Find where the given text appears and provide that cell's center as (X, Y) coordinate. 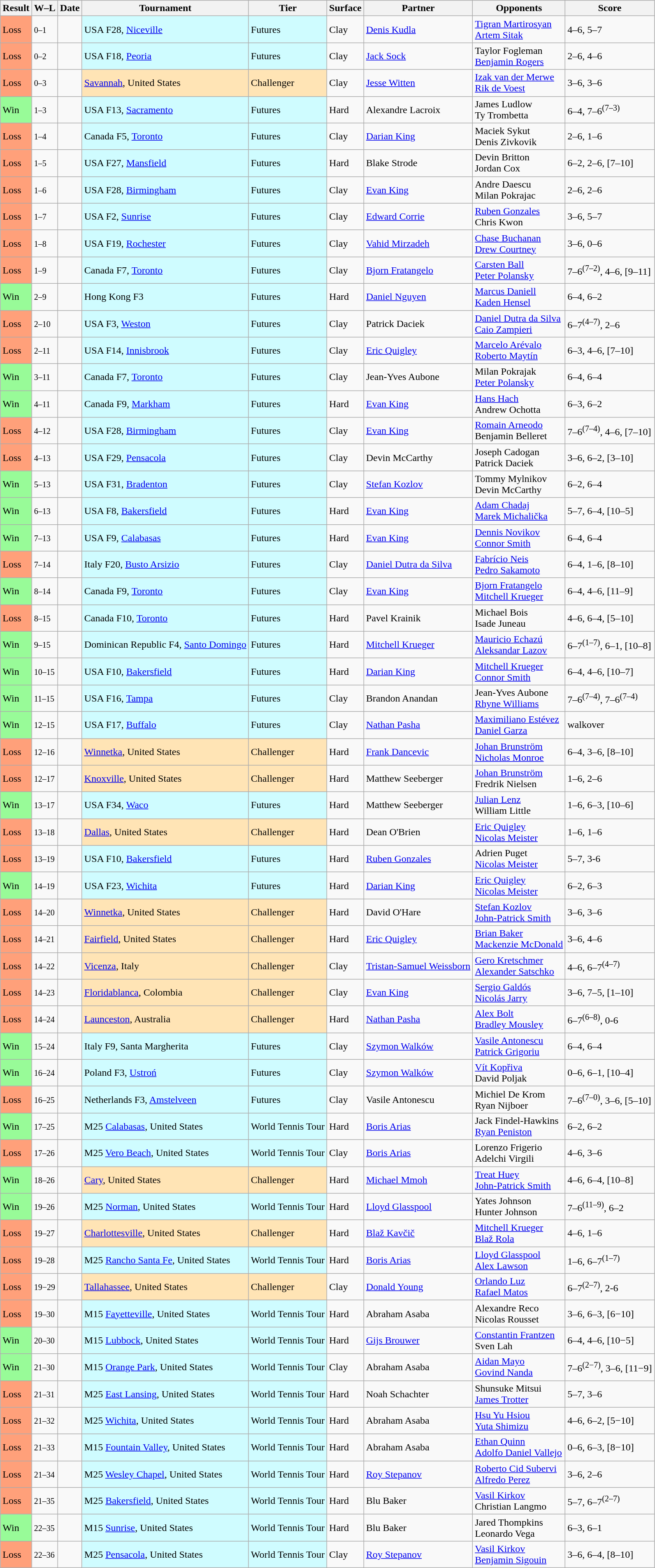
Aidan Mayo Govind Nanda (519, 1367)
6–4, 3–6, [8–10] (610, 752)
6–2, 6–4 (610, 484)
2–10 (44, 323)
Charlottesville, United States (165, 1234)
W–L (44, 8)
Jack Sock (418, 56)
M25 Pensacola, United States (165, 1554)
Carsten Ball Peter Polansky (519, 270)
Tallahassee, United States (165, 1287)
4–6, 6–4, [5–10] (610, 618)
Michiel De Krom Ryan Nijboer (519, 1100)
M15 Fayetteville, United States (165, 1313)
Julian Lenz William Little (519, 805)
7–6(11–9), 6–2 (610, 1207)
20–30 (44, 1341)
USA F34, Waco (165, 805)
6–2, 2–6, [7–10] (610, 163)
Johan Brunström Nicholas Monroe (519, 752)
Tigran Martirosyan Artem Sitak (519, 30)
0–1 (44, 30)
6–4, 1–6, [8–10] (610, 564)
14–22 (44, 966)
1–3 (44, 109)
4–6, 1–6 (610, 1234)
1–6, 1–6 (610, 832)
M25 Wichita, United States (165, 1420)
21–34 (44, 1474)
19–28 (44, 1260)
7–6(7–4), 4–6, [7–10] (610, 431)
Poland F3, Ustroń (165, 1072)
22–35 (44, 1527)
13–18 (44, 832)
M25 Vero Beach, United States (165, 1153)
Devin McCarthy (418, 457)
M25 Rancho Santa Fe, United States (165, 1260)
2–11 (44, 350)
7–6(7–0), 3–6, [5–10] (610, 1100)
Donald Young (418, 1287)
Mitchell Krueger Blaž Rola (519, 1234)
Jesse Witten (418, 83)
Adrien Puget Nicolas Meister (519, 859)
7–13 (44, 538)
16–24 (44, 1072)
Ruben Gonzales (418, 859)
Izak van der Merwe Rik de Voest (519, 83)
David O'Hare (418, 912)
6–7(2–7), 2-6 (610, 1287)
1–9 (44, 270)
Shunsuke Mitsui James Trotter (519, 1394)
Canada F9, Toronto (165, 591)
6–2, 6–2 (610, 1126)
walkover (610, 725)
17–26 (44, 1153)
6–4, 4–6, [11–9] (610, 591)
6–3, 6–2 (610, 404)
4–12 (44, 431)
Italy F9, Santa Margherita (165, 1046)
21–32 (44, 1420)
1–6 (44, 190)
4–6, 6–4, [10–8] (610, 1179)
9–15 (44, 645)
21–35 (44, 1501)
Daniel Dutra da Silva (418, 564)
2–6, 2–6 (610, 190)
Ethan Quinn Adolfo Daniel Vallejo (519, 1448)
Ruben Gonzales Chris Kwon (519, 216)
M15 Lubbock, United States (165, 1341)
M25 East Lansing, United States (165, 1394)
USA F3, Weston (165, 323)
6–3, 4–6, [7–10] (610, 350)
Daniel Nguyen (418, 297)
Dean O'Brien (418, 832)
22–36 (44, 1554)
Yates Johnson Hunter Johnson (519, 1207)
Bjorn Fratangelo Mitchell Krueger (519, 591)
USA F31, Bradenton (165, 484)
Savannah, United States (165, 83)
Score (610, 8)
21–33 (44, 1448)
Knoxville, United States (165, 779)
7–6(7–4), 7–6(7–4) (610, 698)
James Ludlow Ty Trombetta (519, 109)
Mitchell Krueger Connor Smith (519, 671)
3–6, 6–4, [8–10] (610, 1554)
Mauricio Echazú Aleksandar Lazov (519, 645)
Fairfield, United States (165, 939)
USA F19, Rochester (165, 243)
12–17 (44, 779)
3–6, 4–6 (610, 939)
Surface (346, 8)
Mitchell Krueger (418, 645)
Vasil Kirkov Benjamin Sigouin (519, 1554)
6–3, 6–1 (610, 1527)
4–6, 5–7 (610, 30)
USA F28, Niceville (165, 30)
8–15 (44, 618)
Dennis Novikov Connor Smith (519, 538)
Tier (288, 8)
3–6, 6–3, [6−10] (610, 1313)
19–26 (44, 1207)
Vahid Mirzadeh (418, 243)
Maciek Sykut Denis Zivkovik (519, 137)
Johan Brunström Fredrik Nielsen (519, 779)
18–26 (44, 1179)
Date (70, 8)
13–19 (44, 859)
Pavel Krainik (418, 618)
1–5 (44, 163)
19–27 (44, 1234)
14–21 (44, 939)
Dominican Republic F4, Santo Domingo (165, 645)
Marcus Daniell Kaden Hensel (519, 297)
6–7(1–7), 6–1, [10–8] (610, 645)
1–6, 6–3, [10–6] (610, 805)
Blake Strode (418, 163)
Vasil Kirkov Christian Langmo (519, 1501)
Michael Mmoh (418, 1179)
Gijs Brouwer (418, 1341)
Cary, United States (165, 1179)
USA F2, Sunrise (165, 216)
7–14 (44, 564)
USA F16, Tampa (165, 698)
5–13 (44, 484)
M25 Calabasas, United States (165, 1126)
Stefan Kozlov John-Patrick Smith (519, 912)
0–6, 6–3, [8−10] (610, 1448)
Hans Hach Andrew Ochotta (519, 404)
Lloyd Glasspool Alex Lawson (519, 1260)
4–6, 3–6 (610, 1153)
USA F8, Bakersfield (165, 511)
5–7, 3-6 (610, 859)
12–15 (44, 725)
6–4, 4–6, [10–7] (610, 671)
Milan Pokrajak Peter Polansky (519, 378)
Denis Kudla (418, 30)
6–7(6–8), 0-6 (610, 1019)
Hong Kong F3 (165, 297)
Andre Daescu Milan Pokrajac (519, 190)
Blaž Kavčič (418, 1234)
14–20 (44, 912)
USA F29, Pensacola (165, 457)
Frank Dancevic (418, 752)
6–4, 6–2 (610, 297)
Bjorn Fratangelo (418, 270)
4–11 (44, 404)
Alexandre Reco Nicolas Rousset (519, 1313)
Gero Kretschmer Alexander Satschko (519, 966)
11–15 (44, 698)
1–8 (44, 243)
Patrick Daciek (418, 323)
Brian Baker Mackenzie McDonald (519, 939)
21–31 (44, 1394)
M15 Sunrise, United States (165, 1527)
Noah Schachter (418, 1394)
3–6, 5–7 (610, 216)
10–15 (44, 671)
M25 Bakersfield, United States (165, 1501)
2–9 (44, 297)
Edward Corrie (418, 216)
USA F18, Peoria (165, 56)
4–6, 6–2, [5−10] (610, 1420)
Vasile Antonescu Patrick Grigoriu (519, 1046)
Hsu Yu Hsiou Yuta Shimizu (519, 1420)
0–2 (44, 56)
Result (16, 8)
1–6, 2–6 (610, 779)
Alexandre Lacroix (418, 109)
Adam Chadaj Marek Michalička (519, 511)
4–13 (44, 457)
14–19 (44, 886)
Constantin Frantzen Sven Lah (519, 1341)
5–7, 6–7(2–7) (610, 1501)
6–4, 4–6, [10−5] (610, 1341)
4–6, 6–7(4–7) (610, 966)
Jack Findel-Hawkins Ryan Peniston (519, 1126)
Netherlands F3, Amstelveen (165, 1100)
16–25 (44, 1100)
M25 Wesley Chapel, United States (165, 1474)
Joseph Cadogan Patrick Daciek (519, 457)
Tournament (165, 8)
Partner (418, 8)
Canada F10, Toronto (165, 618)
Alex Bolt Bradley Mousley (519, 1019)
Roberto Cid Subervi Alfredo Perez (519, 1474)
17–25 (44, 1126)
Canada F9, Markham (165, 404)
12–16 (44, 752)
M15 Orange Park, United States (165, 1367)
7–6(2−7), 3–6, [11−9] (610, 1367)
14–24 (44, 1019)
1–4 (44, 137)
1–6, 6–7(1–7) (610, 1260)
Chase Buchanan Drew Courtney (519, 243)
Taylor Fogleman Benjamin Rogers (519, 56)
3–6, 0–6 (610, 243)
Lloyd Glasspool (418, 1207)
Jean-Yves Aubone (418, 378)
14–23 (44, 993)
Canada F5, Toronto (165, 137)
Tristan-Samuel Weissborn (418, 966)
Vicenza, Italy (165, 966)
Opponents (519, 8)
Marcelo Arévalo Roberto Maytín (519, 350)
Daniel Dutra da Silva Caio Zampieri (519, 323)
Vasile Antonescu (418, 1100)
19–30 (44, 1313)
5–7, 3–6 (610, 1394)
6–13 (44, 511)
Brandon Anandan (418, 698)
19−29 (44, 1287)
Jared Thompkins Leonardo Vega (519, 1527)
Italy F20, Busto Arsizio (165, 564)
3–11 (44, 378)
Michael Bois Isade Juneau (519, 618)
13–17 (44, 805)
3–6, 2–6 (610, 1474)
Treat Huey John-Patrick Smith (519, 1179)
Romain Arneodo Benjamin Belleret (519, 431)
3–6, 7–5, [1–10] (610, 993)
2–6, 1–6 (610, 137)
Orlando Luz Rafael Matos (519, 1287)
Floridablanca, Colombia (165, 993)
6–4, 7–6(7–3) (610, 109)
USA F23, Wichita (165, 886)
USA F14, Innisbrook (165, 350)
Tommy Mylnikov Devin McCarthy (519, 484)
Lorenzo Frigerio Adelchi Virgili (519, 1153)
21–30 (44, 1367)
8–14 (44, 591)
USA F9, Calabasas (165, 538)
1–7 (44, 216)
USA F17, Buffalo (165, 725)
Stefan Kozlov (418, 484)
Devin Britton Jordan Cox (519, 163)
3–6, 6–2, [3–10] (610, 457)
Vít Kopřiva David Poljak (519, 1072)
Sergio Galdós Nicolás Jarry (519, 993)
Fabrício Neis Pedro Sakamoto (519, 564)
Maximiliano Estévez Daniel Garza (519, 725)
0–3 (44, 83)
Launceston, Australia (165, 1019)
2–6, 4–6 (610, 56)
5–7, 6–4, [10–5] (610, 511)
USA F27, Mansfield (165, 163)
Dallas, United States (165, 832)
7–6(7–2), 4–6, [9–11] (610, 270)
6–7(4–7), 2–6 (610, 323)
M15 Fountain Valley, United States (165, 1448)
0–6, 6–1, [10–4] (610, 1072)
USA F13, Sacramento (165, 109)
15–24 (44, 1046)
M25 Norman, United States (165, 1207)
Jean-Yves Aubone Rhyne Williams (519, 698)
6–2, 6–3 (610, 886)
